Search for the cell housing the specified text and yield its [X, Y] center coordinate. 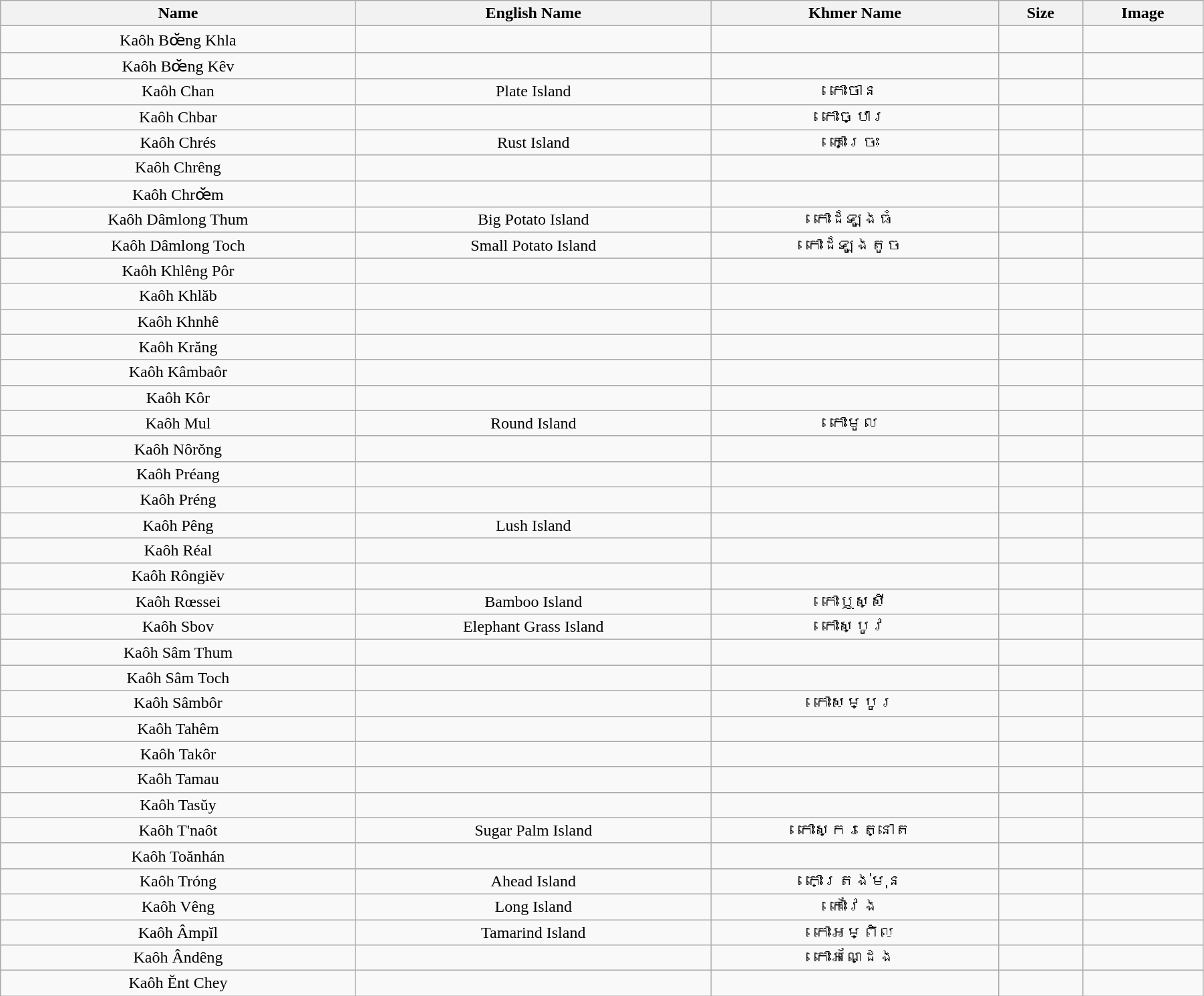
Kaôh Pêng [178, 525]
Kaôh Ândêng [178, 958]
Kaôh Krăng [178, 347]
Kaôh Tamau [178, 779]
Rust Island [533, 142]
Kaôh Tróng [178, 881]
កោះច្រេះ [855, 142]
កោះមូល [855, 423]
កោះច្បារ [855, 117]
Kaôh Tahêm [178, 729]
Image [1143, 13]
Lush Island [533, 525]
Bamboo Island [533, 602]
Ahead Island [533, 881]
កោះស្បូវ [855, 627]
Kaôh Chan [178, 92]
Kaôh Ĕnt Chey [178, 983]
កោះអម្ពិល [855, 932]
Big Potato Island [533, 220]
Kaôh Khnhê [178, 322]
Kaôh Kôr [178, 398]
កោះចាន [855, 92]
English Name [533, 13]
Kaôh Kâmbaôr [178, 372]
Kaôh Chrés [178, 142]
Kaôh Khlăb [178, 296]
កោះវែង [855, 906]
Long Island [533, 906]
Kaôh Takôr [178, 754]
Kaôh Bœ̆ng Kêv [178, 66]
Kaôh Sâm Thum [178, 652]
Size [1040, 13]
Kaôh Nôrŏng [178, 449]
Name [178, 13]
Khmer Name [855, 13]
Kaôh Dâmlong Thum [178, 220]
Kaôh Tasŭy [178, 805]
Sugar Palm Island [533, 830]
កោះដំឡូងតូច [855, 245]
Kaôh Sâmbôr [178, 703]
Kaôh Rœssei [178, 602]
Kaôh Vêng [178, 906]
Kaôh Khlêng Pôr [178, 271]
Kaôh Chrœ̆m [178, 194]
Kaôh Réal [178, 551]
Kaôh Préng [178, 499]
Kaôh Mul [178, 423]
Kaôh Âmpĭl [178, 932]
កោះឬស្សី [855, 602]
Kaôh Chbar [178, 117]
Plate Island [533, 92]
កោះត្រង់មុន [855, 881]
Kaôh T'naôt [178, 830]
Elephant Grass Island [533, 627]
Kaôh Chrêng [178, 168]
Kaôh Toănhán [178, 856]
Kaôh Préang [178, 474]
កោះដំឡូងធំ [855, 220]
កោះសម្បូរ [855, 703]
Round Island [533, 423]
Kaôh Sbov [178, 627]
Small Potato Island [533, 245]
Kaôh Rôngiĕv [178, 576]
Kaôh Sâm Toch [178, 678]
Kaôh Dâmlong Toch [178, 245]
កោះស្ករត្នោត [855, 830]
Tamarind Island [533, 932]
Kaôh Bœ̆ng Khla [178, 39]
កោះអណ្ដែង [855, 958]
